Return [x, y] of the center of cell containing provided text 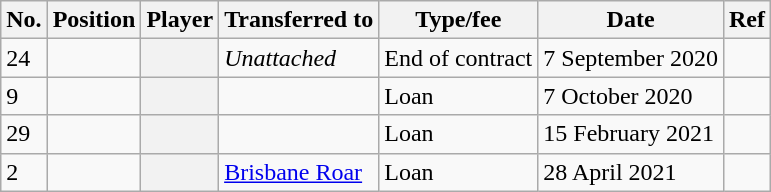
24 [24, 58]
7 October 2020 [631, 96]
No. [24, 20]
7 September 2020 [631, 58]
Unattached [299, 58]
Date [631, 20]
Player [180, 20]
9 [24, 96]
2 [24, 172]
Position [94, 20]
Type/fee [458, 20]
Ref [746, 20]
28 April 2021 [631, 172]
29 [24, 134]
15 February 2021 [631, 134]
Brisbane Roar [299, 172]
Transferred to [299, 20]
End of contract [458, 58]
